Scan for the cell matching the given text and deliver its (X, Y) coordinate at center. 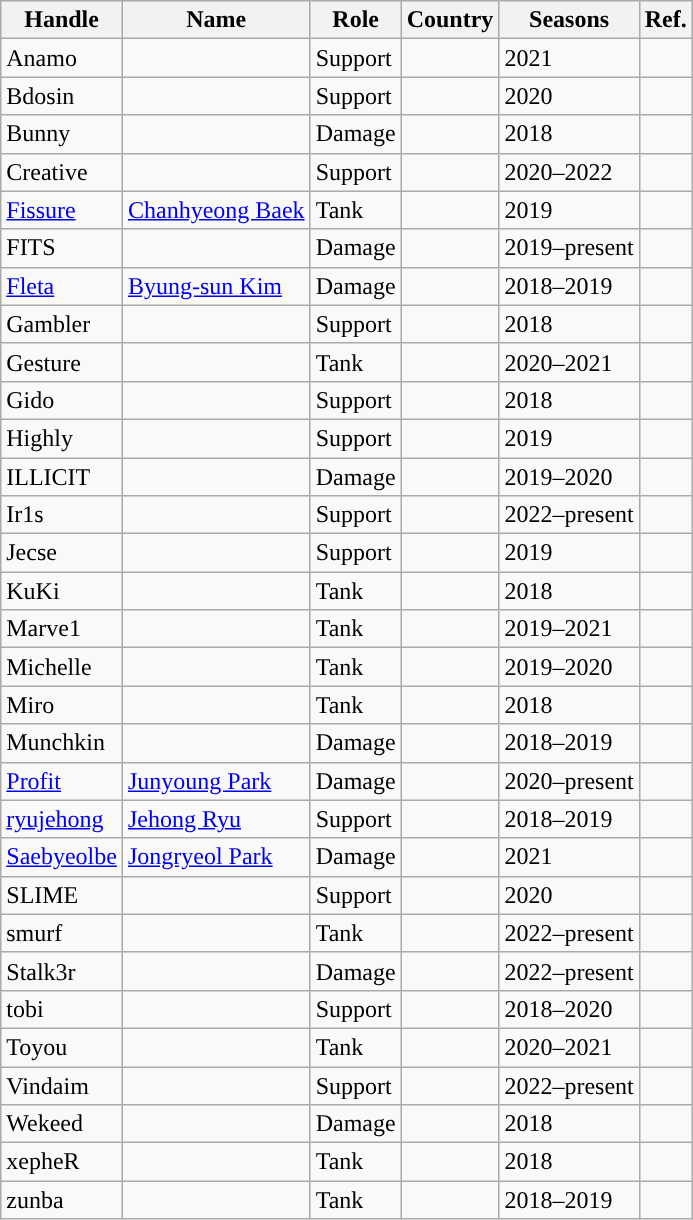
xepheR (62, 1162)
SLIME (62, 895)
Saebyeolbe (62, 857)
zunba (62, 1200)
tobi (62, 1009)
2019–2021 (569, 629)
Highly (62, 438)
Munchkin (62, 743)
Anamo (62, 58)
ryujehong (62, 819)
Vindaim (62, 1085)
Ref. (666, 20)
Jongryeol Park (216, 857)
Name (216, 20)
Creative (62, 172)
Chanhyeong Baek (216, 210)
Role (356, 20)
Profit (62, 781)
Michelle (62, 667)
Bunny (62, 134)
Byung-sun Kim (216, 286)
Handle (62, 20)
Jecse (62, 553)
ILLICIT (62, 477)
Miro (62, 705)
Ir1s (62, 515)
smurf (62, 933)
Junyoung Park (216, 781)
2020–present (569, 781)
Seasons (569, 20)
Bdosin (62, 96)
Toyou (62, 1047)
Wekeed (62, 1124)
Marve1 (62, 629)
FITS (62, 248)
Fleta (62, 286)
2020–2022 (569, 172)
Gesture (62, 362)
Fissure (62, 210)
Country (450, 20)
Gambler (62, 324)
2019–present (569, 248)
2018–2020 (569, 1009)
KuKi (62, 591)
Stalk3r (62, 971)
Gido (62, 400)
Jehong Ryu (216, 819)
